Find where the given text appears and provide that cell's center as [x, y] coordinate. 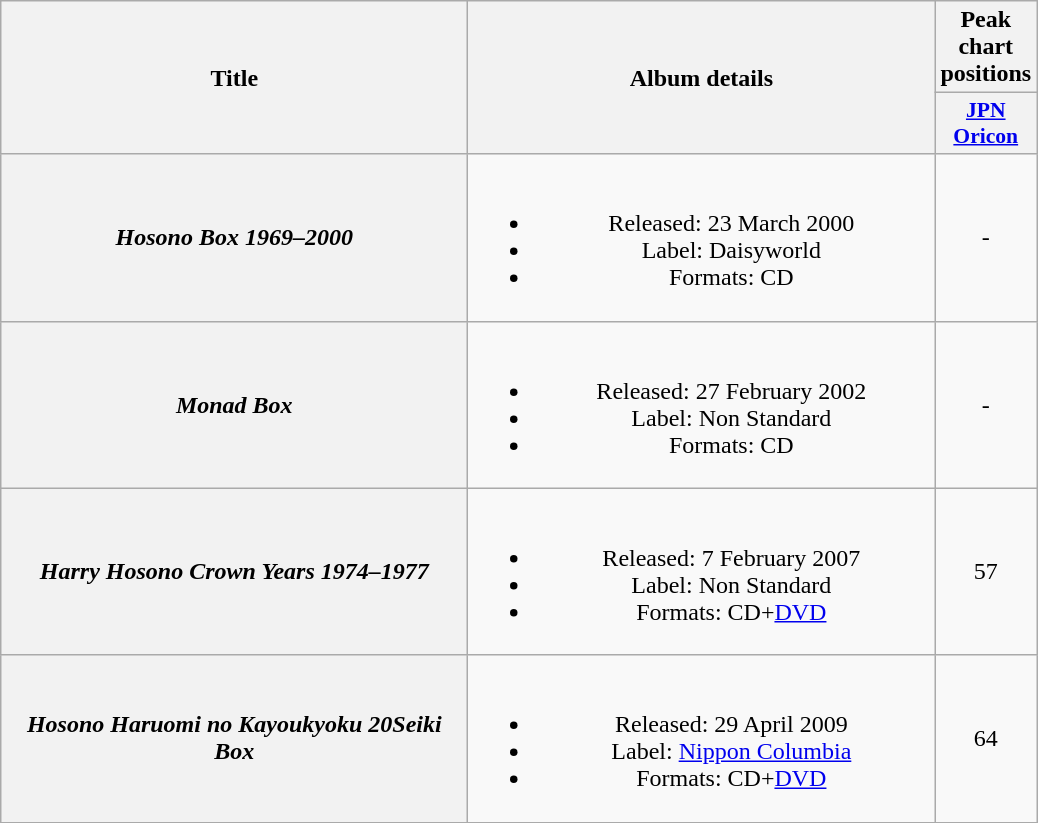
Hosono Box 1969–2000 [234, 238]
Monad Box [234, 404]
57 [986, 572]
Released: 7 February 2007Label: Non StandardFormats: CD+DVD [702, 572]
Peak chart positions [986, 47]
Released: 23 March 2000Label: DaisyworldFormats: CD [702, 238]
Harry Hosono Crown Years 1974–1977 [234, 572]
Released: 27 February 2002Label: Non StandardFormats: CD [702, 404]
64 [986, 738]
JPNOricon [986, 124]
Album details [702, 78]
Title [234, 78]
Released: 29 April 2009Label: Nippon ColumbiaFormats: CD+DVD [702, 738]
Hosono Haruomi no Kayoukyoku 20Seiki Box [234, 738]
